Scan for the cell matching the given text and deliver its (x, y) coordinate at center. 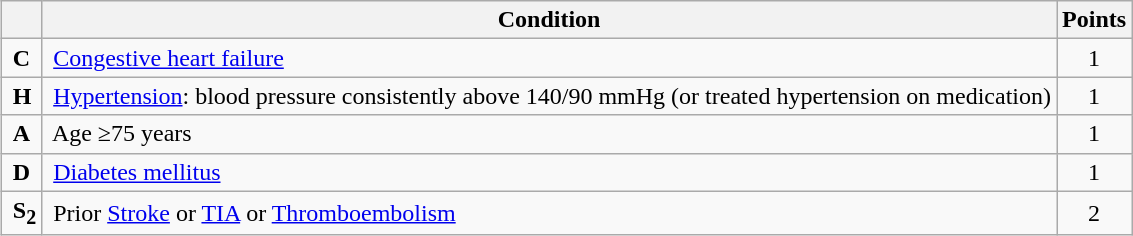
C (21, 58)
Congestive heart failure (550, 58)
Hypertension: blood pressure consistently above 140/90 mmHg (or treated hypertension on medication) (550, 96)
2 (1094, 213)
Diabetes mellitus (550, 172)
H (21, 96)
D (21, 172)
S2 (21, 213)
Condition (550, 20)
A (21, 134)
Points (1094, 20)
Age ≥75 years (550, 134)
Prior Stroke or TIA or Thromboembolism (550, 213)
